Determine the (X, Y) coordinate at the center of the cell enclosing the given text.  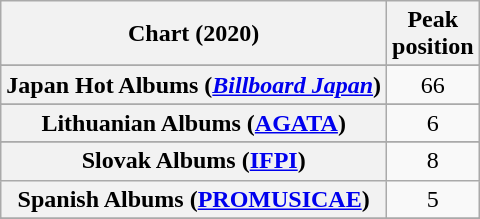
66 (433, 85)
Spanish Albums (PROMUSICAE) (194, 199)
Japan Hot Albums (Billboard Japan) (194, 85)
Chart (2020) (194, 34)
Slovak Albums (IFPI) (194, 161)
6 (433, 123)
5 (433, 199)
Lithuanian Albums (AGATA) (194, 123)
Peakposition (433, 34)
8 (433, 161)
